For the text-containing cell, return its midpoint in [X, Y] coordinate format. 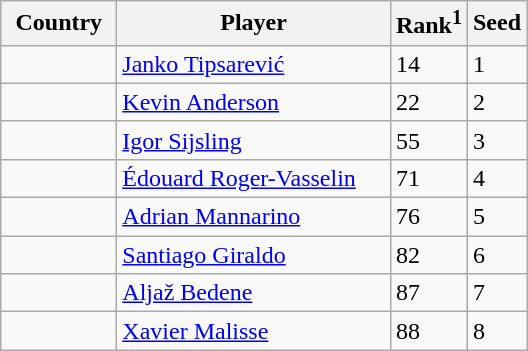
Aljaž Bedene [254, 293]
Rank1 [428, 24]
76 [428, 217]
3 [496, 140]
Adrian Mannarino [254, 217]
Country [59, 24]
5 [496, 217]
4 [496, 178]
87 [428, 293]
Janko Tipsarević [254, 64]
Player [254, 24]
8 [496, 331]
7 [496, 293]
88 [428, 331]
Santiago Giraldo [254, 255]
Kevin Anderson [254, 102]
6 [496, 255]
55 [428, 140]
Xavier Malisse [254, 331]
71 [428, 178]
Seed [496, 24]
82 [428, 255]
Édouard Roger-Vasselin [254, 178]
Igor Sijsling [254, 140]
2 [496, 102]
1 [496, 64]
22 [428, 102]
14 [428, 64]
